Capture the cell that displays the provided text and extract its (X, Y) central coordinate. 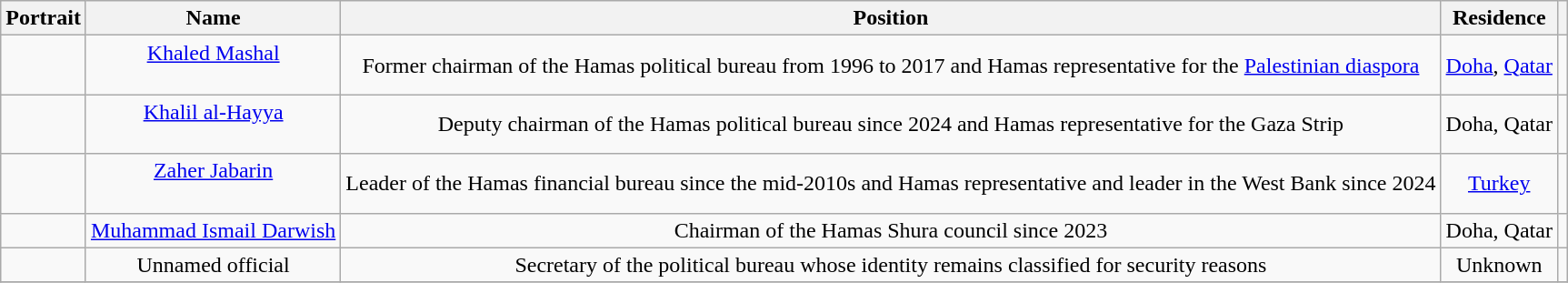
Portrait (44, 18)
Chairman of the Hamas Shura council since 2023 (891, 230)
Turkey (1499, 184)
Position (891, 18)
Unnamed official (213, 265)
Residence (1499, 18)
Khalil al-Hayya (213, 124)
Name (213, 18)
Secretary of the political bureau whose identity remains classified for security reasons (891, 265)
Unknown (1499, 265)
Former chairman of the Hamas political bureau from 1996 to 2017 and Hamas representative for the Palestinian diaspora (891, 66)
Leader of the Hamas financial bureau since the mid-2010s and Hamas representative and leader in the West Bank since 2024 (891, 184)
Khaled Mashal (213, 66)
Muhammad Ismail Darwish (213, 230)
Zaher Jabarin (213, 184)
Deputy chairman of the Hamas political bureau since 2024 and Hamas representative for the Gaza Strip (891, 124)
